For the text-containing cell, return its midpoint in [X, Y] coordinate format. 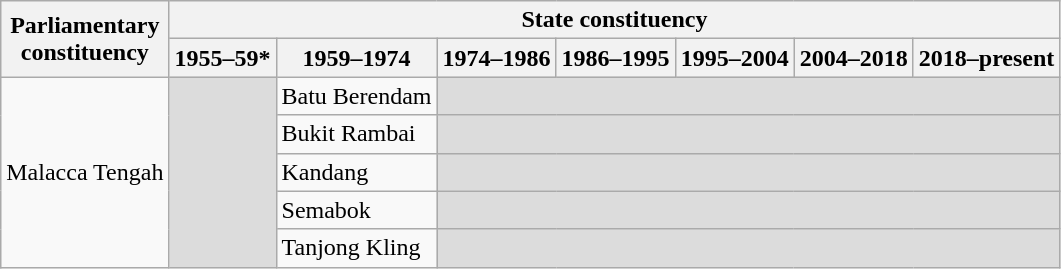
2004–2018 [854, 58]
Batu Berendam [356, 96]
Kandang [356, 172]
Malacca Tengah [85, 172]
Tanjong Kling [356, 248]
1955–59* [222, 58]
1959–1974 [356, 58]
Parliamentaryconstituency [85, 39]
1995–2004 [734, 58]
Bukit Rambai [356, 134]
State constituency [614, 20]
1974–1986 [496, 58]
Semabok [356, 210]
2018–present [986, 58]
1986–1995 [616, 58]
